Provide the (X, Y) coordinate of the cell's center where the given text is located.  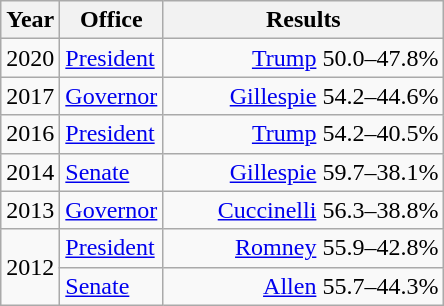
Results (304, 20)
Romney 55.9–42.8% (304, 248)
Allen 55.7–44.3% (304, 286)
2014 (30, 172)
2013 (30, 210)
Gillespie 59.7–38.1% (304, 172)
2016 (30, 134)
Trump 50.0–47.8% (304, 58)
Trump 54.2–40.5% (304, 134)
2020 (30, 58)
Gillespie 54.2–44.6% (304, 96)
Year (30, 20)
2017 (30, 96)
2012 (30, 267)
Office (112, 20)
Cuccinelli 56.3–38.8% (304, 210)
